Locate the cell with the specified text and output its (X, Y) center coordinate. 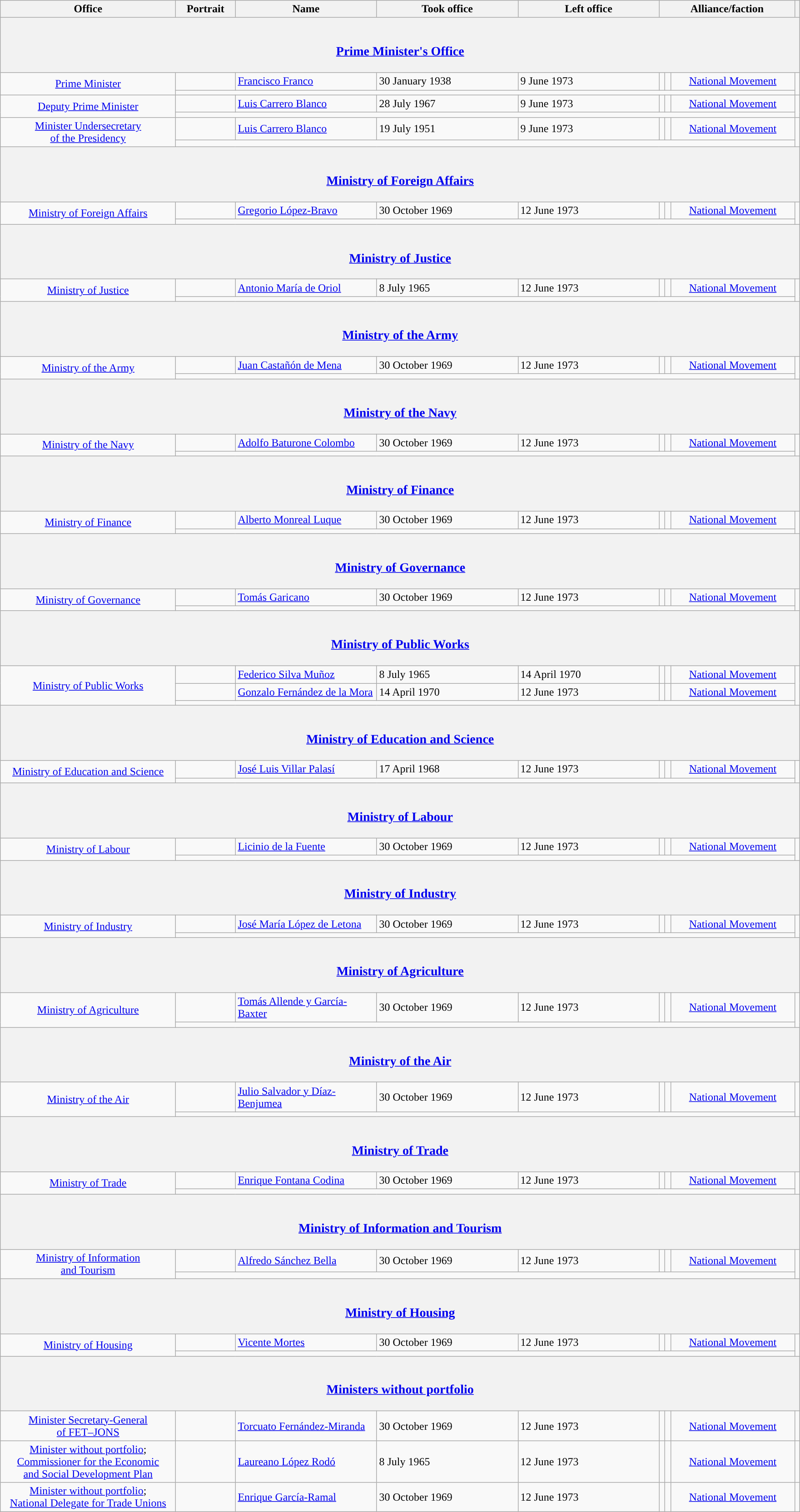
Minister without portfolio;Commissioner for the Economicand Social Development Plan (88, 1462)
Tomás Garicano (306, 597)
Office (88, 9)
Francisco Franco (306, 81)
José Luis Villar Palasí (306, 769)
Gonzalo Fernández de la Mora (306, 692)
Alberto Monreal Luque (306, 520)
Ministers without portfolio (400, 1383)
Took office (447, 9)
Gregorio López-Bravo (306, 211)
Enrique Fontana Codina (306, 1181)
Adolfo Baturone Colombo (306, 443)
Enrique García-Ramal (306, 1497)
Vicente Mortes (306, 1342)
28 July 1967 (447, 104)
Ministry of Informationand Tourism (88, 1264)
Licinio de la Fuente (306, 846)
Alfredo Sánchez Bella (306, 1260)
Left office (589, 9)
Federico Silva Muñoz (306, 675)
Deputy Prime Minister (88, 106)
José María López de Letona (306, 924)
Julio Salvador y Díaz-Benjumea (306, 1097)
Antonio María de Oriol (306, 288)
Prime Minister's Office (400, 45)
Laureano López Rodó (306, 1462)
Torcuato Fernández-Miranda (306, 1426)
Prime Minister (88, 84)
Ministry of Information and Tourism (400, 1221)
Minister Secretary-Generalof FET–JONS (88, 1426)
Minister Undersecretaryof the Presidency (88, 132)
Alliance/faction (727, 9)
30 January 1938 (447, 81)
Portrait (205, 9)
17 April 1968 (447, 769)
Minister without portfolio;National Delegate for Trade Unions (88, 1497)
Name (306, 9)
Tomás Allende y García-Baxter (306, 1007)
19 July 1951 (447, 128)
Juan Castañón de Mena (306, 365)
